Locate the cell with the specified text and output its [x, y] center coordinate. 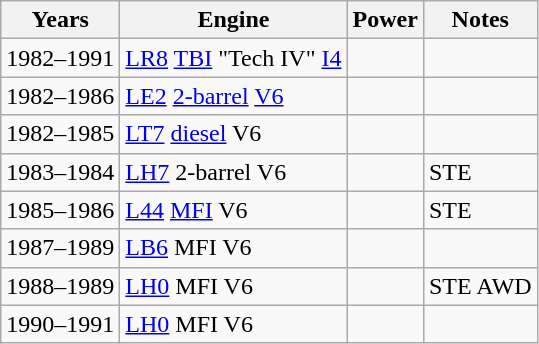
STE AWD [480, 286]
Power [385, 20]
1982–1985 [60, 134]
LB6 MFI V6 [234, 248]
1982–1986 [60, 96]
LH7 2-barrel V6 [234, 172]
1985–1986 [60, 210]
1990–1991 [60, 324]
LR8 TBI "Tech IV" I4 [234, 58]
1982–1991 [60, 58]
LE2 2-barrel V6 [234, 96]
L44 MFI V6 [234, 210]
LT7 diesel V6 [234, 134]
Notes [480, 20]
Engine [234, 20]
Years [60, 20]
1987–1989 [60, 248]
1988–1989 [60, 286]
1983–1984 [60, 172]
